Scan for the cell matching the given text and deliver its (X, Y) coordinate at center. 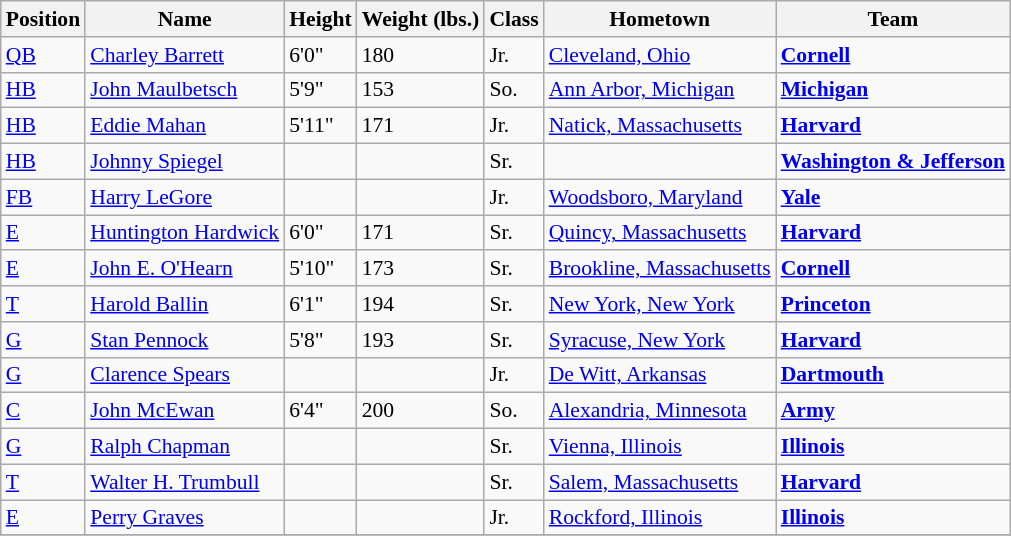
Hometown (660, 19)
180 (421, 55)
Name (184, 19)
Brookline, Massachusetts (660, 269)
Alexandria, Minnesota (660, 411)
Syracuse, New York (660, 340)
Perry Graves (184, 518)
Class (514, 19)
FB (43, 197)
Height (320, 19)
John E. O'Hearn (184, 269)
5'11" (320, 126)
Ann Arbor, Michigan (660, 90)
Ralph Chapman (184, 447)
194 (421, 304)
C (43, 411)
6'1" (320, 304)
Michigan (893, 90)
QB (43, 55)
Army (893, 411)
Charley Barrett (184, 55)
Cleveland, Ohio (660, 55)
Harry LeGore (184, 197)
Woodsboro, Maryland (660, 197)
Walter H. Trumbull (184, 482)
173 (421, 269)
5'10" (320, 269)
Harold Ballin (184, 304)
New York, New York (660, 304)
Washington & Jefferson (893, 162)
Princeton (893, 304)
Rockford, Illinois (660, 518)
Team (893, 19)
Huntington Hardwick (184, 233)
153 (421, 90)
Natick, Massachusetts (660, 126)
Weight (lbs.) (421, 19)
Yale (893, 197)
Clarence Spears (184, 375)
John McEwan (184, 411)
Position (43, 19)
6'4" (320, 411)
John Maulbetsch (184, 90)
Johnny Spiegel (184, 162)
5'8" (320, 340)
Vienna, Illinois (660, 447)
Salem, Massachusetts (660, 482)
Eddie Mahan (184, 126)
Quincy, Massachusetts (660, 233)
200 (421, 411)
De Witt, Arkansas (660, 375)
193 (421, 340)
Stan Pennock (184, 340)
Dartmouth (893, 375)
5'9" (320, 90)
